Locate the cell with the specified text and output its [X, Y] center coordinate. 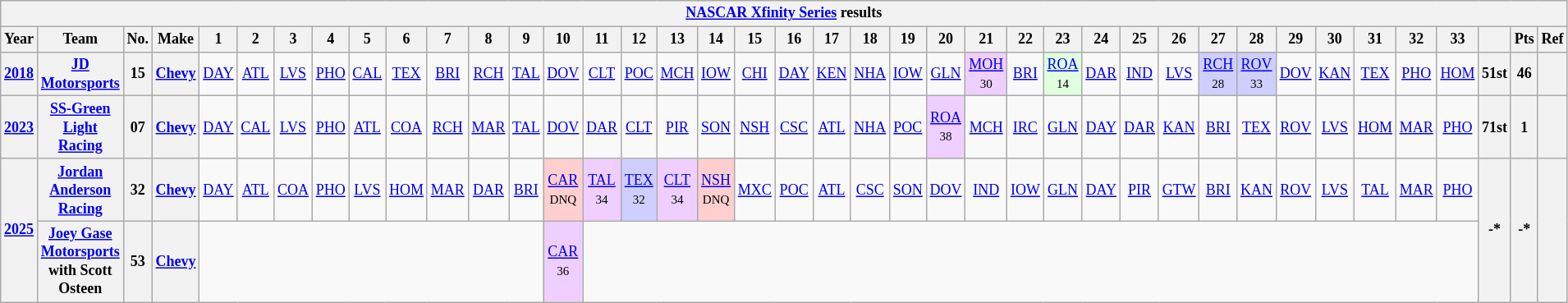
RCH28 [1218, 74]
14 [716, 39]
TAL34 [603, 190]
10 [563, 39]
28 [1257, 39]
TEX32 [639, 190]
17 [832, 39]
ROA14 [1062, 74]
6 [407, 39]
Pts [1524, 39]
8 [488, 39]
31 [1376, 39]
CHI [754, 74]
CAR36 [563, 261]
JD Motorsports [80, 74]
51st [1495, 74]
20 [946, 39]
2018 [20, 74]
MOH30 [987, 74]
22 [1026, 39]
26 [1179, 39]
25 [1139, 39]
NSH [754, 127]
Ref [1552, 39]
7 [447, 39]
18 [870, 39]
Make [176, 39]
Jordan Anderson Racing [80, 190]
23 [1062, 39]
21 [987, 39]
12 [639, 39]
ROV33 [1257, 74]
MXC [754, 190]
29 [1295, 39]
27 [1218, 39]
19 [908, 39]
24 [1102, 39]
Year [20, 39]
CARDNQ [563, 190]
71st [1495, 127]
NASCAR Xfinity Series results [784, 13]
4 [330, 39]
2023 [20, 127]
5 [368, 39]
GTW [1179, 190]
Team [80, 39]
2025 [20, 230]
16 [794, 39]
3 [294, 39]
IRC [1026, 127]
ROA38 [946, 127]
9 [526, 39]
11 [603, 39]
2 [256, 39]
30 [1335, 39]
No. [138, 39]
33 [1458, 39]
Joey Gase Motorsports with Scott Osteen [80, 261]
53 [138, 261]
KEN [832, 74]
13 [677, 39]
SS-Green Light Racing [80, 127]
CLT34 [677, 190]
NSHDNQ [716, 190]
46 [1524, 74]
07 [138, 127]
